Search for the cell housing the specified text and yield its [X, Y] center coordinate. 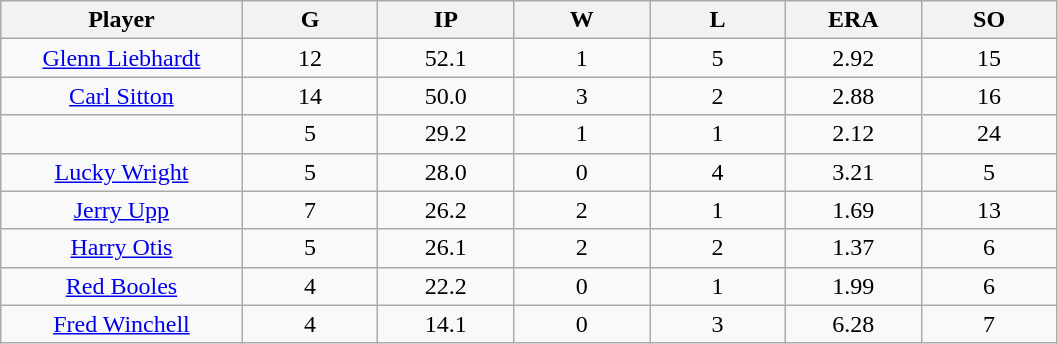
G [310, 20]
12 [310, 58]
13 [989, 210]
2.12 [853, 134]
14.1 [446, 324]
Glenn Liebhardt [122, 58]
Player [122, 20]
14 [310, 96]
3.21 [853, 172]
SO [989, 20]
L [718, 20]
28.0 [446, 172]
6.28 [853, 324]
52.1 [446, 58]
26.2 [446, 210]
Carl Sitton [122, 96]
Fred Winchell [122, 324]
IP [446, 20]
ERA [853, 20]
Harry Otis [122, 248]
16 [989, 96]
W [582, 20]
Jerry Upp [122, 210]
50.0 [446, 96]
Lucky Wright [122, 172]
22.2 [446, 286]
15 [989, 58]
29.2 [446, 134]
Red Booles [122, 286]
2.88 [853, 96]
24 [989, 134]
26.1 [446, 248]
1.99 [853, 286]
1.69 [853, 210]
2.92 [853, 58]
1.37 [853, 248]
